Scan for the cell matching the given text and deliver its [x, y] coordinate at center. 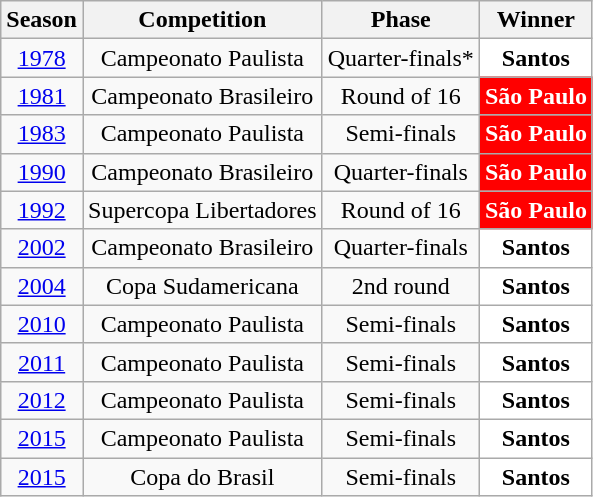
Competition [202, 20]
2nd round [400, 286]
Phase [400, 20]
2012 [42, 400]
2010 [42, 324]
Quarter-finals* [400, 58]
1978 [42, 58]
Winner [536, 20]
1981 [42, 96]
2011 [42, 362]
1992 [42, 210]
Copa do Brasil [202, 477]
2004 [42, 286]
Supercopa Libertadores [202, 210]
2002 [42, 248]
Season [42, 20]
1983 [42, 134]
Copa Sudamericana [202, 286]
1990 [42, 172]
